Find where the given text appears and provide that cell's center as (X, Y) coordinate. 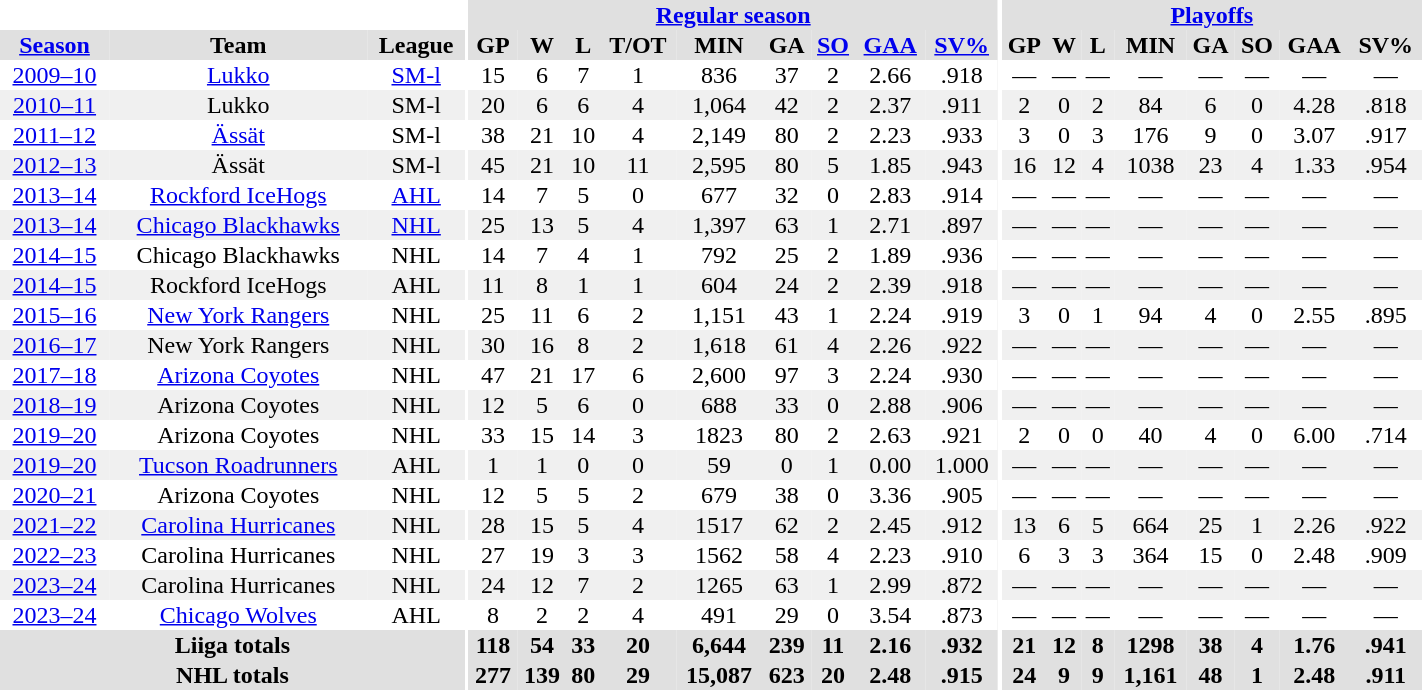
2.88 (890, 405)
2.45 (890, 525)
37 (786, 75)
.910 (962, 555)
688 (719, 405)
2.55 (1314, 315)
1517 (719, 525)
15,087 (719, 675)
45 (494, 165)
2016–17 (54, 345)
3.07 (1314, 135)
Regular season (734, 15)
.905 (962, 495)
1,618 (719, 345)
2022–23 (54, 555)
.818 (1386, 105)
2011–12 (54, 135)
677 (719, 195)
2.66 (890, 75)
43 (786, 315)
2017–18 (54, 375)
.936 (962, 255)
.915 (962, 675)
2.71 (890, 225)
2.37 (890, 105)
1.85 (890, 165)
.897 (962, 225)
94 (1150, 315)
1,397 (719, 225)
2.63 (890, 435)
2012–13 (54, 165)
836 (719, 75)
.909 (1386, 555)
.921 (962, 435)
2015–16 (54, 315)
1,064 (719, 105)
NHL totals (232, 675)
1.000 (962, 465)
30 (494, 345)
1.33 (1314, 165)
2010–11 (54, 105)
2018–19 (54, 405)
Chicago Wolves (238, 615)
.930 (962, 375)
1.89 (890, 255)
4.28 (1314, 105)
.895 (1386, 315)
2.83 (890, 195)
59 (719, 465)
.714 (1386, 435)
6.00 (1314, 435)
84 (1150, 105)
2020–21 (54, 495)
277 (494, 675)
2,595 (719, 165)
.873 (962, 615)
.941 (1386, 645)
239 (786, 645)
3.54 (890, 615)
2021–22 (54, 525)
Season (54, 45)
2.99 (890, 585)
32 (786, 195)
.917 (1386, 135)
176 (1150, 135)
.872 (962, 585)
40 (1150, 435)
58 (786, 555)
62 (786, 525)
Playoffs (1212, 15)
1823 (719, 435)
19 (542, 555)
139 (542, 675)
23 (1210, 165)
.912 (962, 525)
3.36 (890, 495)
.932 (962, 645)
604 (719, 285)
Liiga totals (232, 645)
1562 (719, 555)
2,149 (719, 135)
.943 (962, 165)
17 (583, 375)
1,161 (1150, 675)
6,644 (719, 645)
.919 (962, 315)
1038 (1150, 165)
47 (494, 375)
1,151 (719, 315)
.933 (962, 135)
364 (1150, 555)
0.00 (890, 465)
61 (786, 345)
2.16 (890, 645)
54 (542, 645)
.914 (962, 195)
Tucson Roadrunners (238, 465)
T/OT (638, 45)
1265 (719, 585)
Team (238, 45)
491 (719, 615)
48 (1210, 675)
679 (719, 495)
118 (494, 645)
42 (786, 105)
27 (494, 555)
.906 (962, 405)
1.76 (1314, 645)
2.39 (890, 285)
664 (1150, 525)
2009–10 (54, 75)
623 (786, 675)
97 (786, 375)
28 (494, 525)
.954 (1386, 165)
League (416, 45)
1298 (1150, 645)
2,600 (719, 375)
792 (719, 255)
